Return [x, y] of the center of cell containing provided text 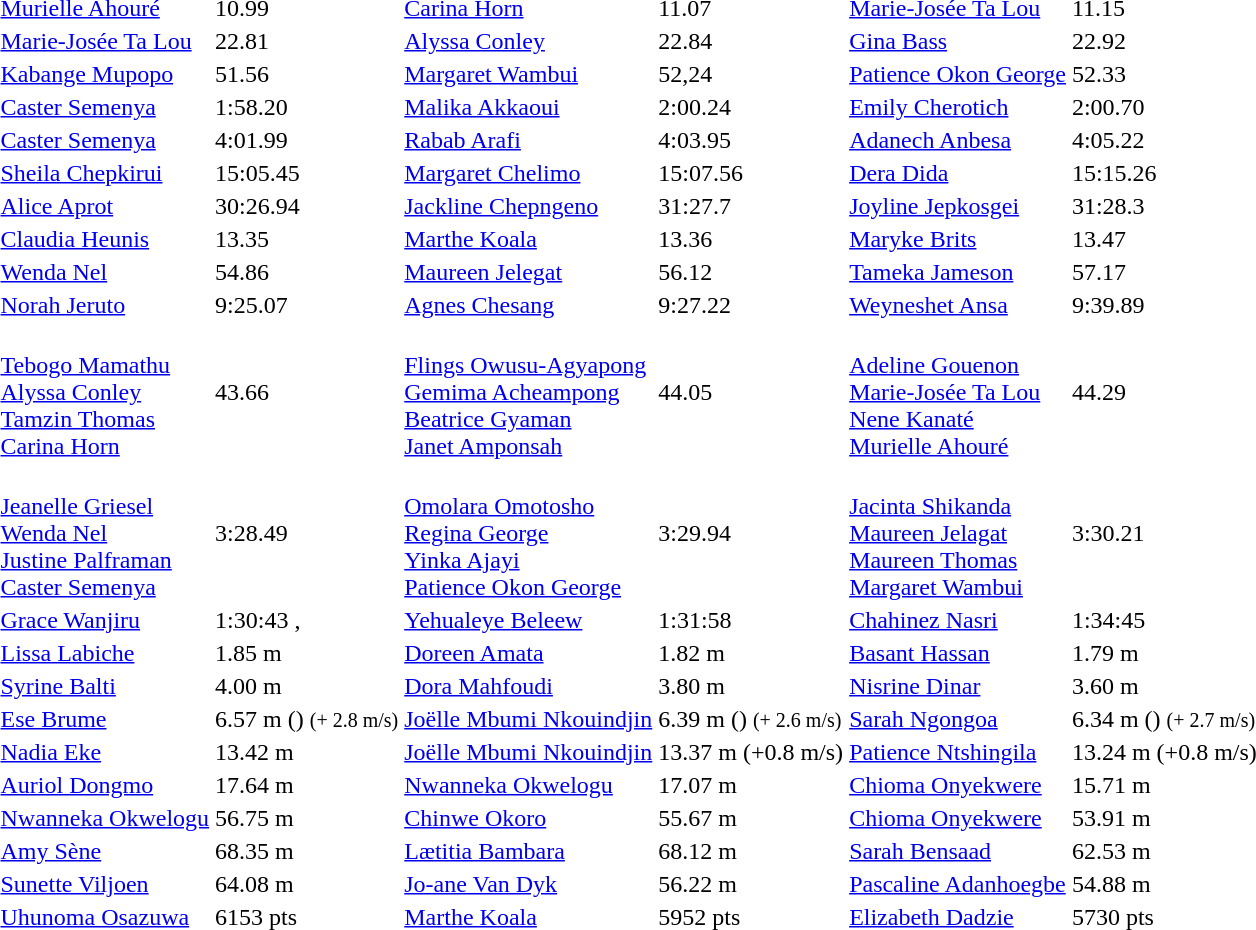
Nwanneka Okwelogu [528, 785]
Sarah Ngongoa [958, 719]
1.82 m [751, 653]
56.12 [751, 272]
1:58.20 [307, 107]
13.37 m (+0.8 m/s) [751, 752]
68.12 m [751, 851]
Maryke Brits [958, 239]
56.22 m [751, 884]
3:29.94 [751, 533]
4.00 m [307, 686]
Margaret Wambui [528, 74]
Joyline Jepkosgei [958, 206]
Malika Akkaoui [528, 107]
6.57 m () (+ 2.8 m/s) [307, 719]
2:00.24 [751, 107]
Basant Hassan [958, 653]
1.85 m [307, 653]
Jacinta ShikandaMaureen JelagatMaureen ThomasMargaret Wambui [958, 533]
Jo-ane Van Dyk [528, 884]
9:25.07 [307, 305]
Patience Okon George [958, 74]
Margaret Chelimo [528, 173]
44.05 [751, 392]
9:27.22 [751, 305]
Lætitia Bambara [528, 851]
13.35 [307, 239]
Emily Cherotich [958, 107]
Marthe Koala [528, 239]
13.42 m [307, 752]
Omolara OmotoshoRegina GeorgeYinka AjayiPatience Okon George [528, 533]
Flings Owusu-Agyapong Gemima Acheampong Beatrice Gyaman Janet Amponsah [528, 392]
Yehualeye Beleew [528, 620]
Maureen Jelegat [528, 272]
Adeline Gouenon Marie-Josée Ta Lou Nene Kanaté Murielle Ahouré [958, 392]
Agnes Chesang [528, 305]
Chinwe Okoro [528, 818]
13.36 [751, 239]
15:05.45 [307, 173]
Weyneshet Ansa [958, 305]
Patience Ntshingila [958, 752]
52,24 [751, 74]
3.80 m [751, 686]
Rabab Arafi [528, 140]
Chahinez Nasri [958, 620]
3:28.49 [307, 533]
Alyssa Conley [528, 41]
4:03.95 [751, 140]
1:30:43 , [307, 620]
Jackline Chepngeno [528, 206]
17.64 m [307, 785]
56.75 m [307, 818]
Sarah Bensaad [958, 851]
Adanech Anbesa [958, 140]
Doreen Amata [528, 653]
Tameka Jameson [958, 272]
54.86 [307, 272]
22.81 [307, 41]
Dera Dida [958, 173]
22.84 [751, 41]
6.39 m () (+ 2.6 m/s) [751, 719]
Dora Mahfoudi [528, 686]
15:07.56 [751, 173]
Nisrine Dinar [958, 686]
30:26.94 [307, 206]
Pascaline Adanhoegbe [958, 884]
55.67 m [751, 818]
Gina Bass [958, 41]
64.08 m [307, 884]
43.66 [307, 392]
68.35 m [307, 851]
1:31:58 [751, 620]
51.56 [307, 74]
4:01.99 [307, 140]
31:27.7 [751, 206]
17.07 m [751, 785]
